Scan for the cell matching the given text and deliver its [x, y] coordinate at center. 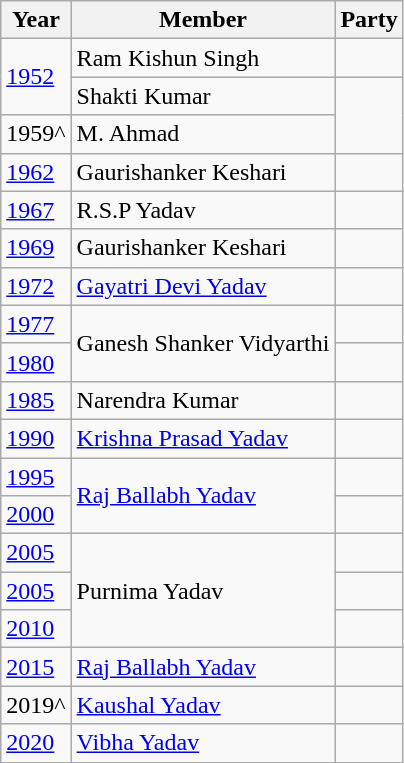
Narendra Kumar [203, 400]
2019^ [36, 705]
1980 [36, 362]
1972 [36, 286]
1959^ [36, 134]
Purnima Yadav [203, 591]
2015 [36, 667]
1985 [36, 400]
1977 [36, 324]
1962 [36, 172]
2010 [36, 629]
Kaushal Yadav [203, 705]
Member [203, 20]
2000 [36, 515]
2020 [36, 743]
1995 [36, 477]
Vibha Yadav [203, 743]
1990 [36, 438]
Party [369, 20]
Year [36, 20]
1967 [36, 210]
Ganesh Shanker Vidyarthi [203, 343]
1969 [36, 248]
Krishna Prasad Yadav [203, 438]
R.S.P Yadav [203, 210]
Shakti Kumar [203, 96]
Gayatri Devi Yadav [203, 286]
M. Ahmad [203, 134]
1952 [36, 77]
Ram Kishun Singh [203, 58]
